Determine the [x, y] coordinate at the center of the cell enclosing the given text.  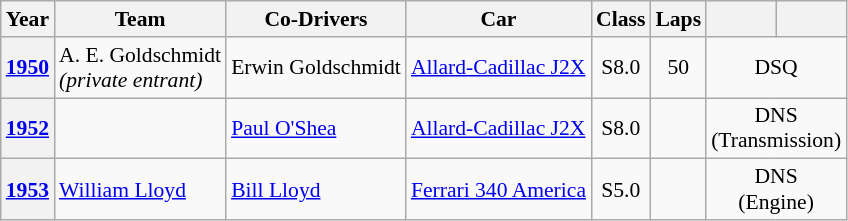
DNS(Transmission) [776, 128]
Car [498, 19]
Bill Lloyd [316, 190]
Ferrari 340 America [498, 190]
DNS(Engine) [776, 190]
1953 [28, 190]
S5.0 [620, 190]
1950 [28, 68]
1952 [28, 128]
Co-Drivers [316, 19]
Class [620, 19]
Team [140, 19]
Year [28, 19]
50 [678, 68]
DSQ [776, 68]
A. E. Goldschmidt(private entrant) [140, 68]
William Lloyd [140, 190]
Laps [678, 19]
Erwin Goldschmidt [316, 68]
Paul O'Shea [316, 128]
